From the cell containing the given text, extract its center point as (x, y) coordinate. 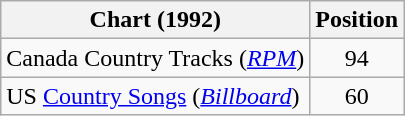
Position (357, 20)
94 (357, 58)
Canada Country Tracks (RPM) (156, 58)
60 (357, 96)
Chart (1992) (156, 20)
US Country Songs (Billboard) (156, 96)
